Determine the [x, y] coordinate at the center of the cell enclosing the given text.  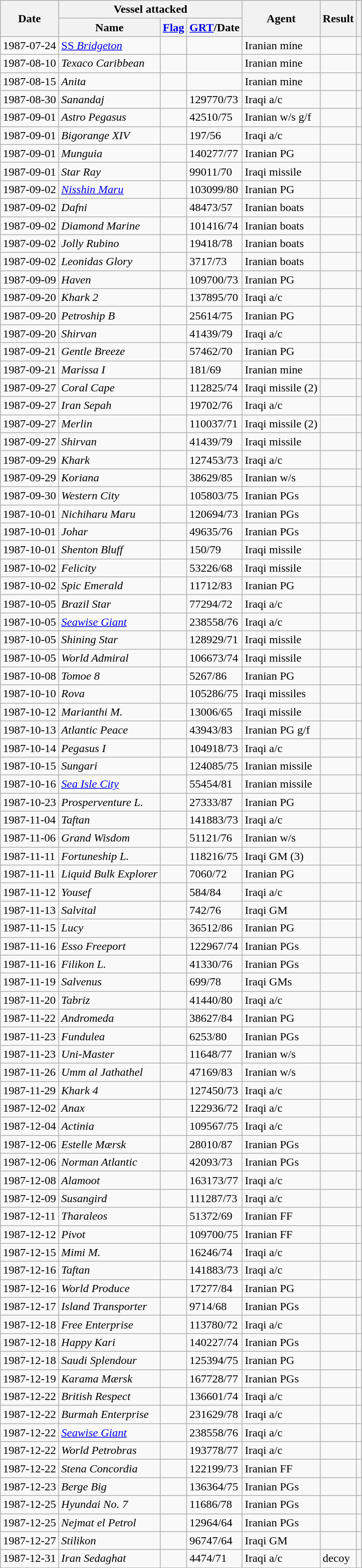
Leonidas Glory [109, 262]
584/84 [214, 892]
109567/75 [214, 1126]
231629/78 [214, 1415]
1987-12-23 [29, 1487]
Marissa I [109, 370]
167728/77 [214, 1379]
99011/70 [214, 171]
Iranian w/s g/f [281, 117]
Lucy [109, 928]
55454/81 [214, 784]
1987-10-16 [29, 784]
Sanandaj [109, 99]
1987-09-30 [29, 496]
43943/83 [214, 730]
Susangird [109, 1198]
101416/74 [214, 226]
Prosperventure L. [109, 802]
3717/73 [214, 262]
1987-11-20 [29, 1000]
Burmah Enterprise [109, 1415]
1987-12-12 [29, 1234]
World Produce [109, 1288]
Coral Cape [109, 388]
110037/71 [214, 424]
122936/72 [214, 1108]
48473/57 [214, 207]
1987-12-17 [29, 1306]
decoy [338, 1559]
Iraqi missiles [281, 694]
28010/87 [214, 1144]
Anax [109, 1108]
Flag [173, 27]
1987-11-26 [29, 1072]
1987-12-15 [29, 1252]
Atlantic Peace [109, 730]
World Admiral [109, 658]
British Respect [109, 1397]
Andromeda [109, 1018]
Karama Mærsk [109, 1379]
Mimi M. [109, 1252]
1987-12-19 [29, 1379]
Pivot [109, 1234]
38627/84 [214, 1018]
742/76 [214, 910]
11712/83 [214, 586]
96747/64 [214, 1541]
Iran Sedaghat [109, 1559]
Koriana [109, 478]
112825/74 [214, 388]
Liquid Bulk Explorer [109, 874]
1987-12-02 [29, 1108]
Actinia [109, 1126]
Agent [281, 18]
41330/76 [214, 964]
Salvenus [109, 982]
11686/78 [214, 1505]
Hyundai No. 7 [109, 1505]
13006/65 [214, 712]
103099/80 [214, 189]
181/69 [214, 370]
150/79 [214, 550]
128929/71 [214, 640]
World Petrobras [109, 1451]
Petroship B [109, 316]
1987-12-11 [29, 1216]
105286/75 [214, 694]
140277/77 [214, 153]
1987-11-06 [29, 838]
122199/73 [214, 1469]
42510/75 [214, 117]
Anita [109, 81]
1987-11-15 [29, 928]
163173/77 [214, 1180]
105803/75 [214, 496]
77294/72 [214, 604]
1987-07-24 [29, 45]
Nejmat el Petrol [109, 1523]
Tomoe 8 [109, 676]
Grand Wisdom [109, 838]
42093/73 [214, 1162]
Texaco Caribbean [109, 63]
1987-12-27 [29, 1541]
Uni-Master [109, 1054]
Khark 4 [109, 1090]
Johar [109, 532]
17277/84 [214, 1288]
Saudi Splendour [109, 1360]
111287/73 [214, 1198]
1987-12-08 [29, 1180]
1987-10-23 [29, 802]
Sungari [109, 766]
Star Ray [109, 171]
51372/69 [214, 1216]
125394/75 [214, 1360]
Shining Star [109, 640]
Iranian PG g/f [281, 730]
Shenton Bluff [109, 550]
Dafni [109, 207]
Brazil Star [109, 604]
1987-09-09 [29, 280]
Iran Sepah [109, 406]
Berge Big [109, 1487]
53226/68 [214, 568]
Alamoot [109, 1180]
Khark [109, 460]
9714/68 [214, 1306]
6253/80 [214, 1036]
699/78 [214, 982]
27333/87 [214, 802]
7060/72 [214, 874]
1987-10-12 [29, 712]
Fundulea [109, 1036]
1987-11-04 [29, 820]
1987-08-30 [29, 99]
4474/71 [214, 1559]
1987-12-09 [29, 1198]
51121/76 [214, 838]
1987-12-04 [29, 1126]
47169/83 [214, 1072]
Norman Atlantic [109, 1162]
Yousef [109, 892]
Spic Emerald [109, 586]
120694/73 [214, 514]
Stena Concordia [109, 1469]
Iraqi GM (3) [281, 856]
11648/77 [214, 1054]
1987-11-13 [29, 910]
Nisshin Maru [109, 189]
25614/75 [214, 316]
Astro Pegasus [109, 117]
38629/85 [214, 478]
1987-10-13 [29, 730]
1987-08-10 [29, 63]
124085/75 [214, 766]
136601/74 [214, 1397]
129770/73 [214, 99]
36512/86 [214, 928]
Happy Kari [109, 1342]
Vessel attacked [151, 9]
Filikon L. [109, 964]
Result [338, 18]
193778/77 [214, 1451]
Stilikon [109, 1541]
122967/74 [214, 946]
197/56 [214, 135]
Tharaleos [109, 1216]
12964/64 [214, 1523]
Western City [109, 496]
5267/86 [214, 676]
SS Bridgeton [109, 45]
140227/74 [214, 1342]
109700/73 [214, 280]
Estelle Mærsk [109, 1144]
19702/76 [214, 406]
GRT/Date [214, 27]
41440/80 [214, 1000]
16246/74 [214, 1252]
Umm al Jathathel [109, 1072]
Rova [109, 694]
Gentle Breeze [109, 352]
1987-11-12 [29, 892]
Name [109, 27]
57462/70 [214, 352]
1987-10-14 [29, 748]
Pegasus I [109, 748]
127450/73 [214, 1090]
Fortuneship L. [109, 856]
106673/74 [214, 658]
49635/76 [214, 532]
Diamond Marine [109, 226]
Tabriz [109, 1000]
113780/72 [214, 1324]
127453/73 [214, 460]
136364/75 [214, 1487]
109700/75 [214, 1234]
1987-10-10 [29, 694]
Iraqi GMs [281, 982]
Khark 2 [109, 298]
1987-11-19 [29, 982]
Bigorange XIV [109, 135]
Sea Isle City [109, 784]
Date [29, 18]
1987-10-15 [29, 766]
Marianthi M. [109, 712]
118216/75 [214, 856]
Haven [109, 280]
Salvital [109, 910]
Free Enterprise [109, 1324]
1987-10-08 [29, 676]
104918/73 [214, 748]
1987-12-31 [29, 1559]
Nichiharu Maru [109, 514]
137895/70 [214, 298]
Munguia [109, 153]
1987-11-29 [29, 1090]
Merlin [109, 424]
1987-08-15 [29, 81]
Jolly Rubino [109, 244]
Island Transporter [109, 1306]
Esso Freeport [109, 946]
Felicity [109, 568]
19418/78 [214, 244]
1987-11-22 [29, 1018]
